Identify which cell holds the provided text, then report its (X, Y) central coordinate. 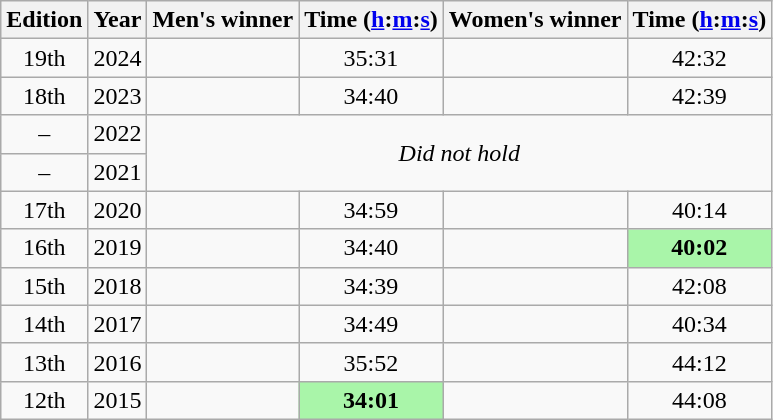
15th (44, 286)
2018 (118, 286)
17th (44, 210)
2016 (118, 362)
34:39 (372, 286)
35:52 (372, 362)
42:08 (700, 286)
18th (44, 96)
40:02 (700, 248)
2021 (118, 172)
Women's winner (535, 20)
2024 (118, 58)
34:49 (372, 324)
42:32 (700, 58)
44:08 (700, 400)
2023 (118, 96)
Edition (44, 20)
42:39 (700, 96)
13th (44, 362)
2020 (118, 210)
2022 (118, 134)
2017 (118, 324)
Did not hold (460, 153)
2015 (118, 400)
Men's winner (223, 20)
19th (44, 58)
2019 (118, 248)
35:31 (372, 58)
44:12 (700, 362)
34:59 (372, 210)
16th (44, 248)
12th (44, 400)
40:14 (700, 210)
Year (118, 20)
34:01 (372, 400)
14th (44, 324)
40:34 (700, 324)
